Return the (X, Y) coordinate for the center point of the cell that contains the specified text.  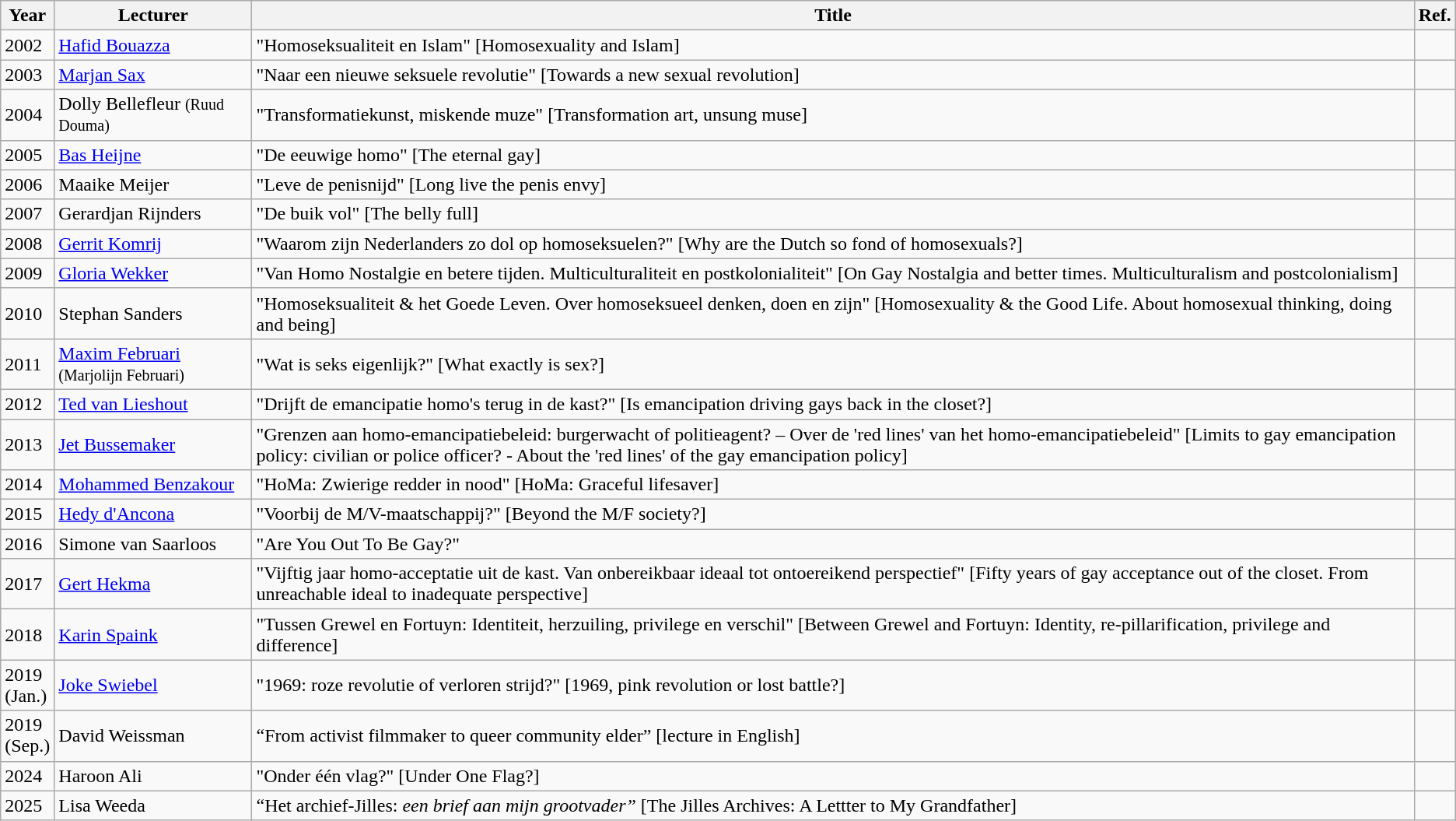
Maxim Februari (Marjolijn Februari) (153, 364)
2003 (28, 75)
2025 (28, 805)
Joke Swiebel (153, 685)
“From activist filmmaker to queer community elder” [lecture in English] (833, 736)
Hedy d'Ancona (153, 514)
2018 (28, 635)
Lisa Weeda (153, 805)
Bas Heijne (153, 155)
"Waarom zijn Nederlanders zo dol op homoseksuelen?" [Why are the Dutch so fond of homosexuals?] (833, 244)
Karin Spaink (153, 635)
Mohammed Benzakour (153, 485)
Marjan Sax (153, 75)
Maaike Meijer (153, 184)
2002 (28, 45)
Stephan Sanders (153, 313)
"Voorbij de M/V-maatschappij?" [Beyond the M/F society?] (833, 514)
"De eeuwige homo" [The eternal gay] (833, 155)
Lecturer (153, 16)
2013 (28, 444)
Dolly Bellefleur (Ruud Douma) (153, 115)
2006 (28, 184)
"De buik vol" [The belly full] (833, 214)
Haroon Ali (153, 776)
Gert Hekma (153, 584)
"Naar een nieuwe seksuele revolutie" [Towards a new sexual revolution] (833, 75)
Ted van Lieshout (153, 404)
"Drijft de emancipatie homo's terug in de kast?" [Is emancipation driving gays back in the closet?] (833, 404)
"1969: roze revolutie of verloren strijd?" [1969, pink revolution or lost battle?] (833, 685)
Gloria Wekker (153, 273)
2019(Jan.) (28, 685)
2015 (28, 514)
David Weissman (153, 736)
2004 (28, 115)
Jet Bussemaker (153, 444)
2024 (28, 776)
2007 (28, 214)
"Onder één vlag?" [Under One Flag?] (833, 776)
Ref. (1434, 16)
Year (28, 16)
“Het archief-Jilles: een brief aan mijn grootvader” [The Jilles Archives: A Lettter to My Grandfather] (833, 805)
2014 (28, 485)
2009 (28, 273)
"Transformatiekunst, miskende muze" [Transformation art, unsung muse] (833, 115)
2016 (28, 544)
Gerrit Komrij (153, 244)
2008 (28, 244)
"Wat is seks eigenlijk?" [What exactly is sex?] (833, 364)
"Leve de penisnijd" [Long live the penis envy] (833, 184)
Simone van Saarloos (153, 544)
Title (833, 16)
2005 (28, 155)
"Homoseksualiteit en Islam" [Homosexuality and Islam] (833, 45)
Gerardjan Rijnders (153, 214)
"Are You Out To Be Gay?" (833, 544)
"HoMa: Zwierige redder in nood" [HoMa: Graceful lifesaver] (833, 485)
2012 (28, 404)
2019(Sep.) (28, 736)
2010 (28, 313)
2011 (28, 364)
Hafid Bouazza (153, 45)
2017 (28, 584)
